From the cell containing the given text, extract its center point as [x, y] coordinate. 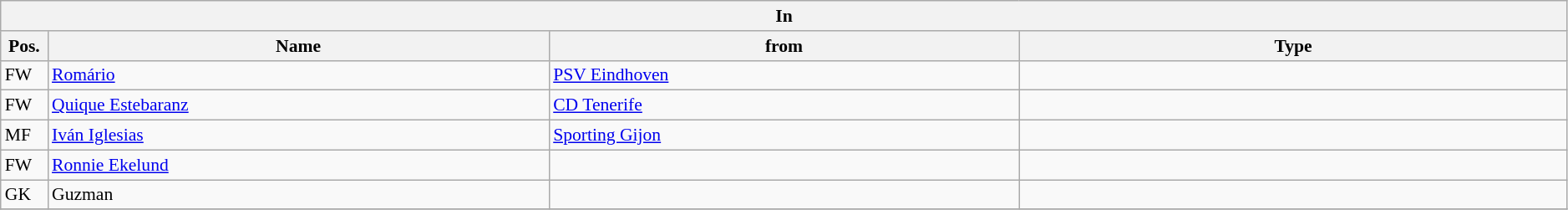
Type [1293, 46]
Ronnie Ekelund [298, 165]
Romário [298, 75]
Sporting Gijon [784, 136]
Iván Iglesias [298, 136]
In [784, 16]
GK [24, 195]
Guzman [298, 195]
Quique Estebaranz [298, 105]
CD Tenerife [784, 105]
Name [298, 46]
from [784, 46]
Pos. [24, 46]
PSV Eindhoven [784, 75]
MF [24, 136]
